Detect which cell encompasses the target text, then output its (X, Y) center coordinate. 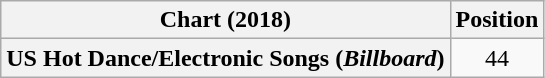
US Hot Dance/Electronic Songs (Billboard) (226, 58)
Position (497, 20)
Chart (2018) (226, 20)
44 (497, 58)
